Determine the (x, y) coordinate at the center of the cell enclosing the given text.  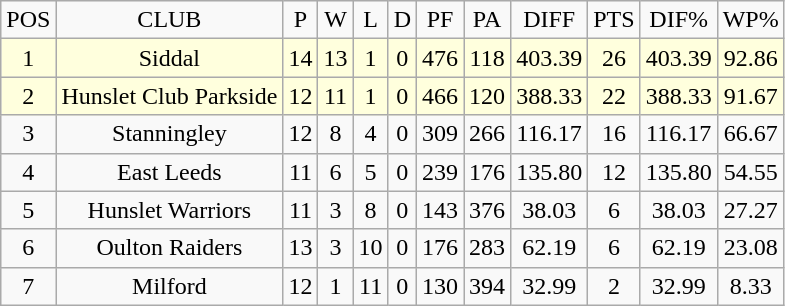
10 (370, 248)
309 (440, 134)
91.67 (750, 96)
66.67 (750, 134)
CLUB (170, 20)
DIFF (550, 20)
D (402, 20)
23.08 (750, 248)
26 (614, 58)
239 (440, 172)
92.86 (750, 58)
120 (488, 96)
394 (488, 286)
130 (440, 286)
8.33 (750, 286)
143 (440, 210)
16 (614, 134)
Stanningley (170, 134)
466 (440, 96)
PA (488, 20)
Oulton Raiders (170, 248)
7 (28, 286)
283 (488, 248)
Hunslet Club Parkside (170, 96)
L (370, 20)
East Leeds (170, 172)
W (336, 20)
P (300, 20)
27.27 (750, 210)
22 (614, 96)
PTS (614, 20)
376 (488, 210)
WP% (750, 20)
476 (440, 58)
Siddal (170, 58)
Hunslet Warriors (170, 210)
Milford (170, 286)
POS (28, 20)
266 (488, 134)
PF (440, 20)
14 (300, 58)
118 (488, 58)
DIF% (678, 20)
54.55 (750, 172)
